Find where the given text appears and provide that cell's center as (X, Y) coordinate. 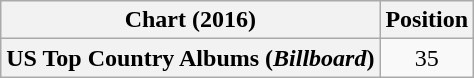
Chart (2016) (190, 20)
Position (427, 20)
35 (427, 58)
US Top Country Albums (Billboard) (190, 58)
